Detect which cell encompasses the target text, then output its (X, Y) center coordinate. 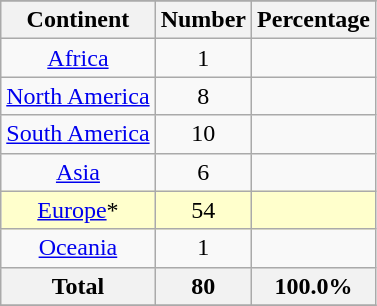
Total (78, 286)
Percentage (314, 20)
8 (203, 96)
10 (203, 134)
Continent (78, 20)
54 (203, 210)
6 (203, 172)
80 (203, 286)
South America (78, 134)
100.0% (314, 286)
Oceania (78, 248)
North America (78, 96)
Africa (78, 58)
Europe* (78, 210)
Asia (78, 172)
Number (203, 20)
